Search for the cell housing the specified text and yield its (X, Y) center coordinate. 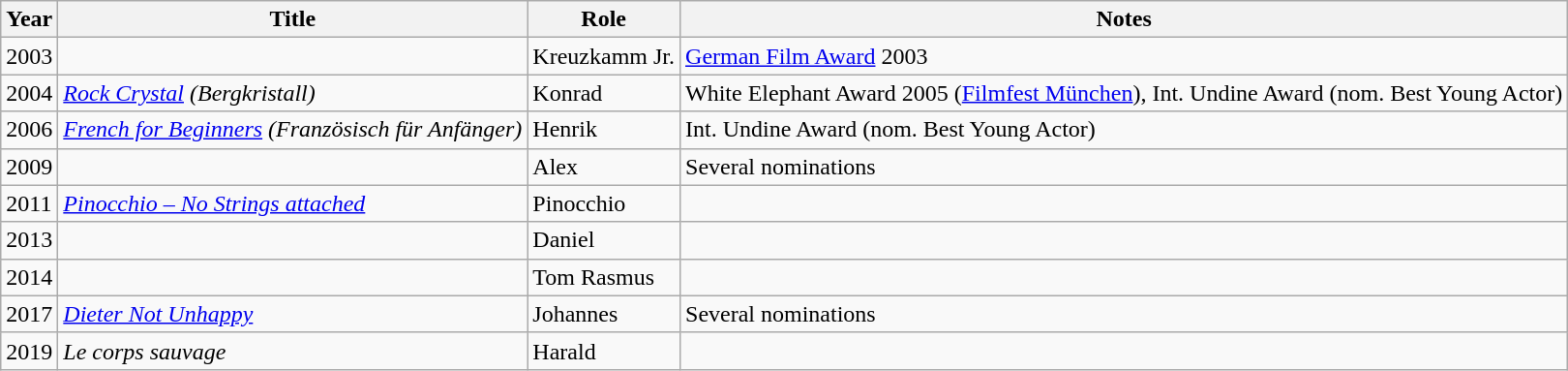
Notes (1125, 19)
Johannes (604, 314)
2003 (29, 56)
German Film Award 2003 (1125, 56)
2019 (29, 351)
2006 (29, 130)
2017 (29, 314)
2004 (29, 93)
2009 (29, 167)
Le corps sauvage (292, 351)
Konrad (604, 93)
Dieter Not Unhappy (292, 314)
Harald (604, 351)
Tom Rasmus (604, 277)
Year (29, 19)
Alex (604, 167)
2011 (29, 203)
Henrik (604, 130)
Pinocchio (604, 203)
Role (604, 19)
French for Beginners (Französisch für Anfänger) (292, 130)
Pinocchio – No Strings attached (292, 203)
Int. Undine Award (nom. Best Young Actor) (1125, 130)
White Elephant Award 2005 (Filmfest München), Int. Undine Award (nom. Best Young Actor) (1125, 93)
Rock Crystal (Bergkristall) (292, 93)
Kreuzkamm Jr. (604, 56)
2013 (29, 240)
2014 (29, 277)
Title (292, 19)
Daniel (604, 240)
